Locate the cell with the specified text and output its (X, Y) center coordinate. 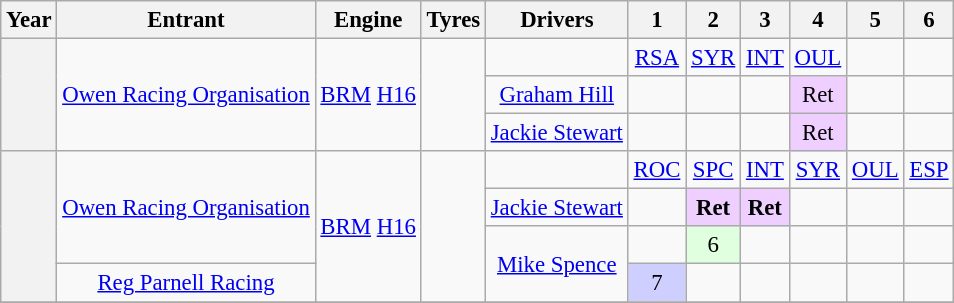
Tyres (453, 20)
ESP (929, 170)
ROC (656, 170)
SPC (714, 170)
4 (818, 20)
2 (714, 20)
1 (656, 20)
Entrant (186, 20)
RSA (656, 58)
Engine (368, 20)
5 (876, 20)
Year (29, 20)
Graham Hill (556, 95)
Drivers (556, 20)
3 (766, 20)
7 (656, 283)
Mike Spence (556, 264)
Reg Parnell Racing (186, 283)
